Detect which cell encompasses the target text, then output its (x, y) center coordinate. 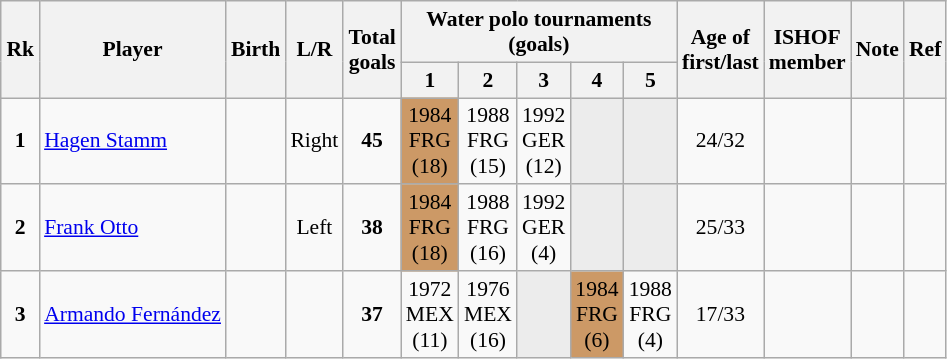
1992GER(4) (544, 228)
1988FRG(16) (488, 228)
Ref (925, 50)
1988FRG(15) (488, 142)
Totalgoals (372, 50)
25/33 (720, 228)
37 (372, 314)
5 (650, 80)
Right (314, 142)
ISHOFmember (808, 50)
1992GER(12) (544, 142)
17/33 (720, 314)
Player (132, 50)
Birth (256, 50)
Left (314, 228)
45 (372, 142)
24/32 (720, 142)
Rk (20, 50)
Water polo tournaments(goals) (539, 32)
Armando Fernández (132, 314)
1988FRG(4) (650, 314)
4 (596, 80)
1972MEX(11) (430, 314)
1976MEX(16) (488, 314)
Age offirst/last (720, 50)
L/R (314, 50)
Frank Otto (132, 228)
Hagen Stamm (132, 142)
38 (372, 228)
Note (878, 50)
1984FRG(6) (596, 314)
